Determine the (x, y) coordinate at the center of the cell enclosing the given text.  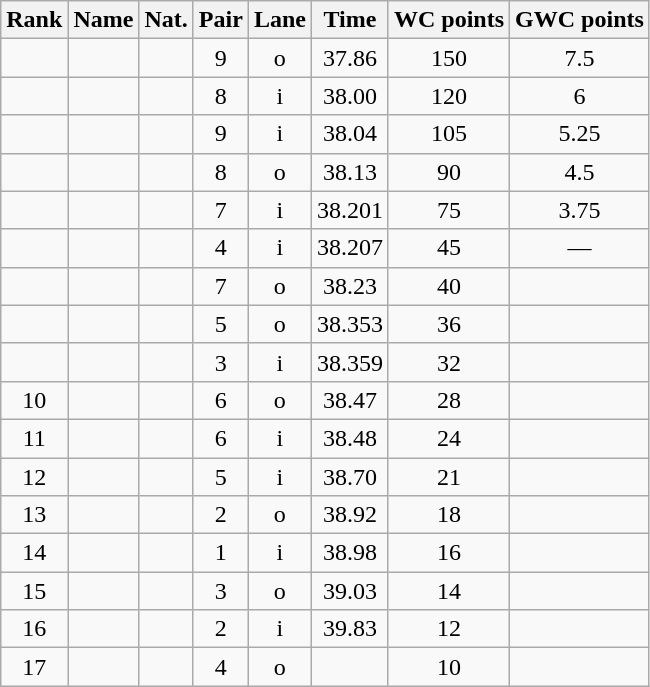
38.00 (350, 96)
150 (448, 58)
24 (448, 438)
17 (34, 667)
4.5 (580, 172)
45 (448, 248)
3.75 (580, 210)
38.359 (350, 362)
WC points (448, 20)
38.13 (350, 172)
28 (448, 400)
38.98 (350, 553)
32 (448, 362)
Rank (34, 20)
5.25 (580, 134)
GWC points (580, 20)
Nat. (166, 20)
38.207 (350, 248)
75 (448, 210)
Time (350, 20)
40 (448, 286)
Pair (220, 20)
38.70 (350, 477)
38.201 (350, 210)
13 (34, 515)
38.23 (350, 286)
39.03 (350, 591)
Name (104, 20)
37.86 (350, 58)
18 (448, 515)
90 (448, 172)
38.04 (350, 134)
— (580, 248)
7.5 (580, 58)
38.353 (350, 324)
1 (220, 553)
38.47 (350, 400)
38.92 (350, 515)
105 (448, 134)
15 (34, 591)
39.83 (350, 629)
38.48 (350, 438)
Lane (280, 20)
120 (448, 96)
36 (448, 324)
11 (34, 438)
21 (448, 477)
